Capture the cell that displays the provided text and extract its (X, Y) central coordinate. 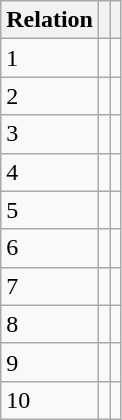
8 (50, 324)
1 (50, 58)
4 (50, 172)
2 (50, 96)
6 (50, 248)
7 (50, 286)
Relation (50, 20)
10 (50, 400)
9 (50, 362)
5 (50, 210)
3 (50, 134)
